Identify which cell holds the provided text, then report its [x, y] central coordinate. 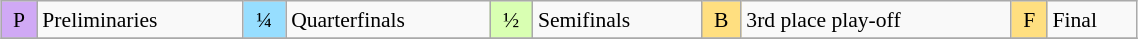
Quarterfinals [388, 20]
P [19, 20]
Semifinals [617, 20]
F [1029, 20]
3rd place play-off [876, 20]
Final [1092, 20]
B [721, 20]
½ [512, 20]
Preliminaries [140, 20]
¼ [264, 20]
